Capture the cell that displays the provided text and extract its [X, Y] central coordinate. 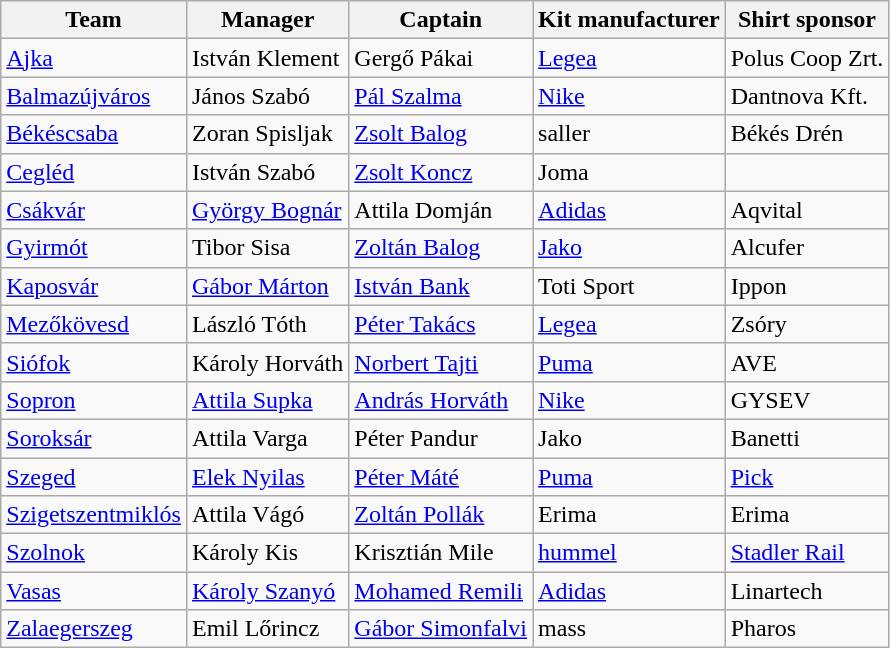
Manager [267, 20]
Stadler Rail [807, 553]
Zalaegerszeg [94, 629]
Attila Domján [441, 210]
Team [94, 20]
Ippon [807, 286]
hummel [630, 553]
Kaposvár [94, 286]
Zoltán Balog [441, 248]
Gyirmót [94, 248]
Aqvital [807, 210]
Csákvár [94, 210]
István Szabó [267, 172]
Békés Drén [807, 134]
AVE [807, 362]
György Bognár [267, 210]
Pál Szalma [441, 96]
GYSEV [807, 400]
Elek Nyilas [267, 477]
Mezőkövesd [94, 324]
Zoran Spisljak [267, 134]
Békéscsaba [94, 134]
Shirt sponsor [807, 20]
Dantnova Kft. [807, 96]
Toti Sport [630, 286]
Károly Kis [267, 553]
Attila Supka [267, 400]
Szolnok [94, 553]
Balmazújváros [94, 96]
Tibor Sisa [267, 248]
Zsolt Balog [441, 134]
János Szabó [267, 96]
András Horváth [441, 400]
Kit manufacturer [630, 20]
Banetti [807, 438]
Soroksár [94, 438]
Cegléd [94, 172]
László Tóth [267, 324]
Gergő Pákai [441, 58]
Linartech [807, 591]
Attila Varga [267, 438]
Polus Coop Zrt. [807, 58]
Krisztián Mile [441, 553]
Mohamed Remili [441, 591]
István Bank [441, 286]
Zsolt Koncz [441, 172]
Szeged [94, 477]
Péter Máté [441, 477]
Emil Lőrincz [267, 629]
Gábor Márton [267, 286]
Péter Takács [441, 324]
Szigetszentmiklós [94, 515]
Gábor Simonfalvi [441, 629]
Károly Szanyó [267, 591]
István Klement [267, 58]
mass [630, 629]
Zoltán Pollák [441, 515]
Alcufer [807, 248]
Péter Pandur [441, 438]
Captain [441, 20]
saller [630, 134]
Zsóry [807, 324]
Vasas [94, 591]
Siófok [94, 362]
Pharos [807, 629]
Joma [630, 172]
Attila Vágó [267, 515]
Sopron [94, 400]
Norbert Tajti [441, 362]
Ajka [94, 58]
Károly Horváth [267, 362]
Pick [807, 477]
